Identify which cell holds the provided text, then report its (X, Y) central coordinate. 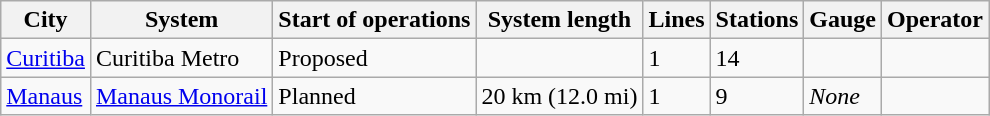
Lines (676, 20)
Gauge (843, 20)
System length (560, 20)
None (843, 96)
Curitiba Metro (181, 58)
9 (757, 96)
Start of operations (374, 20)
Operator (936, 20)
Curitiba (46, 58)
Proposed (374, 58)
City (46, 20)
Manaus (46, 96)
Manaus Monorail (181, 96)
14 (757, 58)
System (181, 20)
Planned (374, 96)
Stations (757, 20)
20 km (12.0 mi) (560, 96)
